Pinpoint the cell where the given text exists, returning its [x, y] midpoint coordinate. 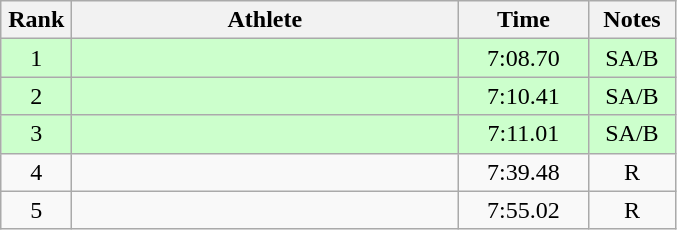
Time [524, 20]
7:08.70 [524, 58]
2 [36, 96]
Notes [632, 20]
Rank [36, 20]
7:10.41 [524, 96]
7:55.02 [524, 210]
Athlete [265, 20]
5 [36, 210]
4 [36, 172]
7:11.01 [524, 134]
1 [36, 58]
7:39.48 [524, 172]
3 [36, 134]
